Scan for the cell matching the given text and deliver its [x, y] coordinate at center. 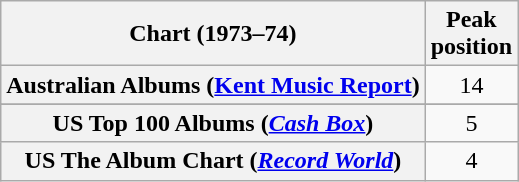
Chart (1973–74) [213, 34]
14 [471, 85]
Australian Albums (Kent Music Report) [213, 85]
4 [471, 161]
Peakposition [471, 34]
US The Album Chart (Record World) [213, 161]
US Top 100 Albums (Cash Box) [213, 123]
5 [471, 123]
